For the text-containing cell, return its midpoint in [x, y] coordinate format. 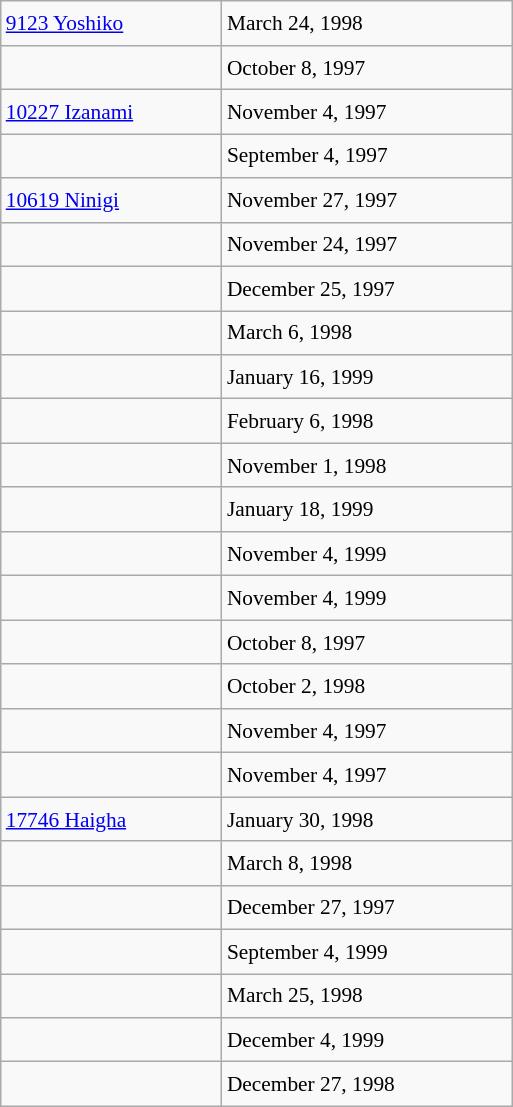
December 27, 1998 [367, 1084]
October 2, 1998 [367, 686]
September 4, 1997 [367, 156]
November 27, 1997 [367, 200]
January 16, 1999 [367, 377]
17746 Haigha [112, 819]
March 8, 1998 [367, 863]
December 25, 1997 [367, 288]
November 24, 1997 [367, 244]
March 25, 1998 [367, 996]
December 4, 1999 [367, 1040]
10619 Ninigi [112, 200]
10227 Izanami [112, 112]
January 30, 1998 [367, 819]
March 24, 1998 [367, 23]
February 6, 1998 [367, 421]
January 18, 1999 [367, 509]
9123 Yoshiko [112, 23]
November 1, 1998 [367, 465]
September 4, 1999 [367, 951]
March 6, 1998 [367, 333]
December 27, 1997 [367, 907]
